Return the [x, y] coordinate for the center point of the cell that contains the specified text.  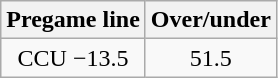
CCU −13.5 [74, 58]
Over/under [210, 20]
Pregame line [74, 20]
51.5 [210, 58]
